Find where the given text appears and provide that cell's center as [X, Y] coordinate. 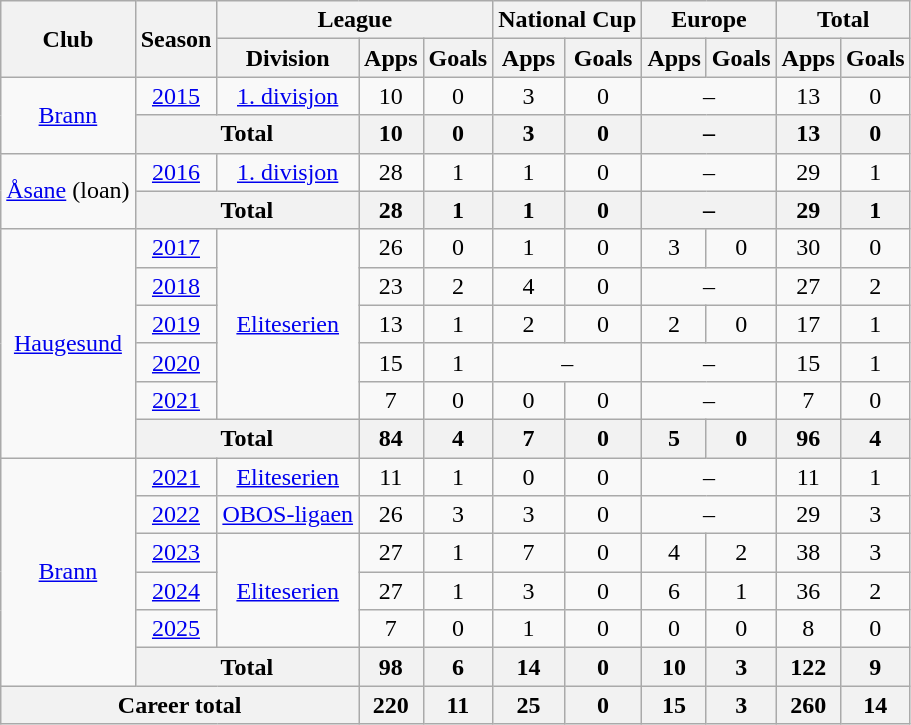
38 [808, 553]
2024 [176, 591]
National Cup [568, 20]
Division [288, 58]
Club [68, 39]
2019 [176, 324]
25 [529, 705]
98 [391, 667]
96 [808, 438]
23 [391, 286]
2025 [176, 629]
Season [176, 39]
84 [391, 438]
Europe [709, 20]
League [355, 20]
122 [808, 667]
9 [875, 667]
17 [808, 324]
2018 [176, 286]
5 [674, 438]
2023 [176, 553]
OBOS-ligaen [288, 515]
Career total [180, 705]
Haugesund [68, 343]
Åsane (loan) [68, 191]
260 [808, 705]
30 [808, 248]
8 [808, 629]
2016 [176, 172]
2022 [176, 515]
220 [391, 705]
36 [808, 591]
2020 [176, 362]
2015 [176, 96]
2017 [176, 248]
